Provide the (x, y) coordinate of the cell's center where the given text is located.  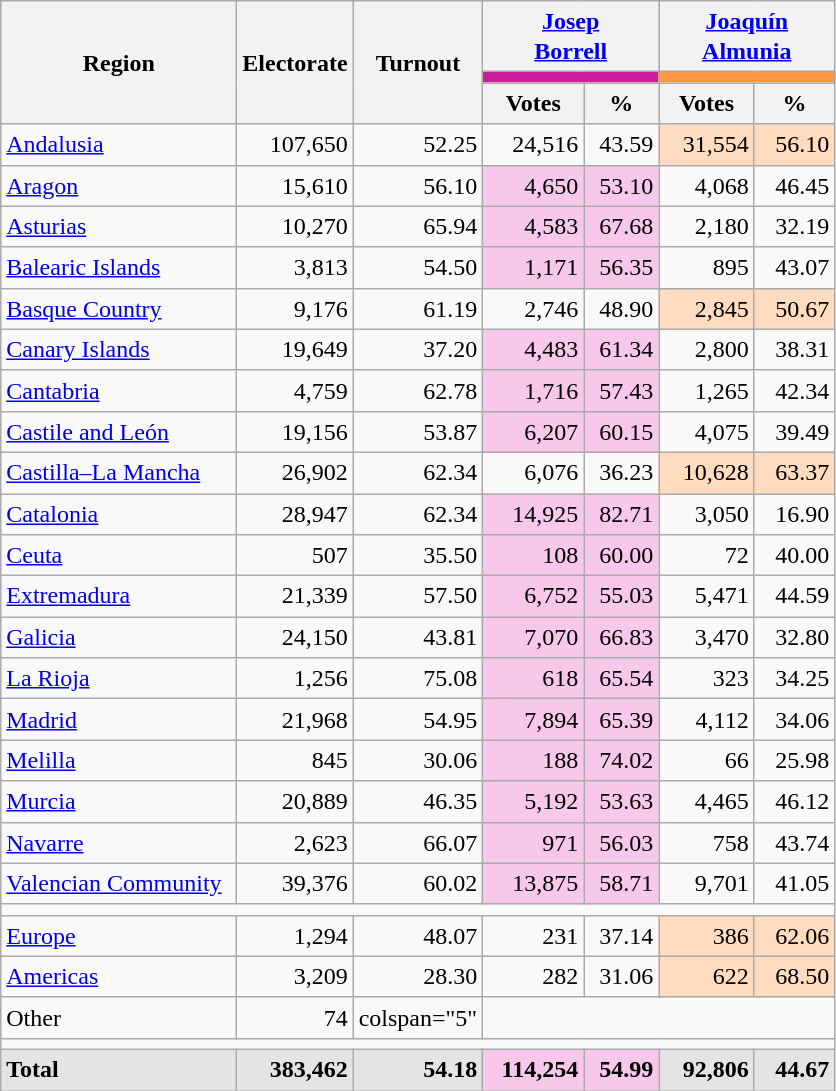
54.99 (622, 1070)
19,649 (295, 350)
JosepBorrell (571, 36)
Melilla (119, 760)
Murcia (119, 802)
6,076 (534, 472)
Galicia (119, 638)
34.25 (794, 678)
28.30 (418, 976)
Total (119, 1070)
9,176 (295, 308)
4,650 (534, 186)
6,752 (534, 596)
25.98 (794, 760)
Region (119, 62)
82.71 (622, 514)
53.87 (418, 432)
13,875 (534, 884)
3,813 (295, 268)
6,207 (534, 432)
2,746 (534, 308)
54.95 (418, 720)
114,254 (534, 1070)
72 (706, 556)
53.10 (622, 186)
40.00 (794, 556)
Extremadura (119, 596)
39,376 (295, 884)
44.59 (794, 596)
10,270 (295, 226)
60.00 (622, 556)
54.50 (418, 268)
57.43 (622, 390)
24,516 (534, 144)
28,947 (295, 514)
68.50 (794, 976)
55.03 (622, 596)
43.59 (622, 144)
92,806 (706, 1070)
62.78 (418, 390)
60.02 (418, 884)
66 (706, 760)
7,070 (534, 638)
30.06 (418, 760)
43.07 (794, 268)
758 (706, 842)
4,759 (295, 390)
231 (534, 936)
56.03 (622, 842)
3,470 (706, 638)
48.07 (418, 936)
74 (295, 1018)
JoaquínAlmunia (747, 36)
9,701 (706, 884)
67.68 (622, 226)
386 (706, 936)
Andalusia (119, 144)
Aragon (119, 186)
66.07 (418, 842)
32.19 (794, 226)
56.35 (622, 268)
44.67 (794, 1070)
618 (534, 678)
7,894 (534, 720)
5,471 (706, 596)
4,583 (534, 226)
622 (706, 976)
4,112 (706, 720)
1,265 (706, 390)
46.35 (418, 802)
Americas (119, 976)
Electorate (295, 62)
10,628 (706, 472)
Madrid (119, 720)
20,889 (295, 802)
107,650 (295, 144)
1,256 (295, 678)
46.12 (794, 802)
282 (534, 976)
Asturias (119, 226)
Castilla–La Mancha (119, 472)
507 (295, 556)
38.31 (794, 350)
65.94 (418, 226)
31.06 (622, 976)
2,845 (706, 308)
895 (706, 268)
31,554 (706, 144)
383,462 (295, 1070)
57.50 (418, 596)
Europe (119, 936)
1,294 (295, 936)
48.90 (622, 308)
Catalonia (119, 514)
41.05 (794, 884)
Valencian Community (119, 884)
1,716 (534, 390)
62.06 (794, 936)
2,623 (295, 842)
Basque Country (119, 308)
61.34 (622, 350)
2,800 (706, 350)
colspan="5" (418, 1018)
74.02 (622, 760)
39.49 (794, 432)
21,968 (295, 720)
Turnout (418, 62)
60.15 (622, 432)
4,483 (534, 350)
4,465 (706, 802)
32.80 (794, 638)
845 (295, 760)
36.23 (622, 472)
35.50 (418, 556)
63.37 (794, 472)
21,339 (295, 596)
4,075 (706, 432)
43.81 (418, 638)
108 (534, 556)
323 (706, 678)
37.14 (622, 936)
Other (119, 1018)
Navarre (119, 842)
5,192 (534, 802)
65.39 (622, 720)
2,180 (706, 226)
15,610 (295, 186)
54.18 (418, 1070)
Canary Islands (119, 350)
66.83 (622, 638)
42.34 (794, 390)
46.45 (794, 186)
50.67 (794, 308)
65.54 (622, 678)
Cantabria (119, 390)
26,902 (295, 472)
43.74 (794, 842)
Castile and León (119, 432)
19,156 (295, 432)
24,150 (295, 638)
4,068 (706, 186)
58.71 (622, 884)
75.08 (418, 678)
1,171 (534, 268)
16.90 (794, 514)
3,209 (295, 976)
14,925 (534, 514)
37.20 (418, 350)
3,050 (706, 514)
188 (534, 760)
34.06 (794, 720)
Balearic Islands (119, 268)
Ceuta (119, 556)
61.19 (418, 308)
La Rioja (119, 678)
52.25 (418, 144)
53.63 (622, 802)
971 (534, 842)
